Determine the (X, Y) coordinate at the center of the cell enclosing the given text.  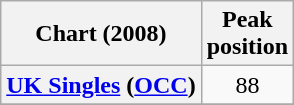
UK Singles (OCC) (101, 85)
Peakposition (247, 34)
88 (247, 85)
Chart (2008) (101, 34)
